Identify which cell holds the provided text, then report its (X, Y) central coordinate. 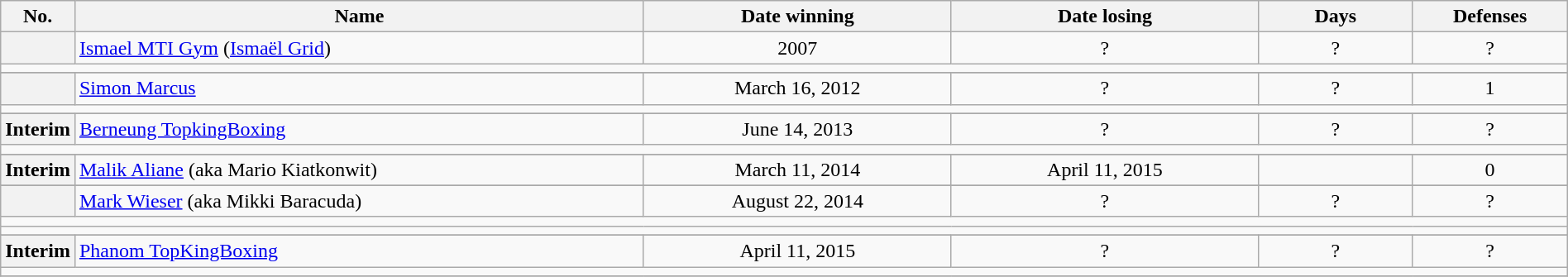
Date winning (797, 17)
1 (1490, 88)
June 14, 2013 (797, 129)
No. (38, 17)
August 22, 2014 (797, 201)
Berneung TopkingBoxing (359, 129)
0 (1490, 170)
Ismael MTI Gym (Ismaël Grid) (359, 48)
March 16, 2012 (797, 88)
Defenses (1490, 17)
Phanom TopKingBoxing (359, 251)
Date losing (1105, 17)
Days (1336, 17)
Malik Aliane (aka Mario Kiatkonwit) (359, 170)
Mark Wieser (aka Mikki Baracuda) (359, 201)
March 11, 2014 (797, 170)
Simon Marcus (359, 88)
2007 (797, 48)
Name (359, 17)
